Provide the [X, Y] coordinate of the cell's center where the given text is located.  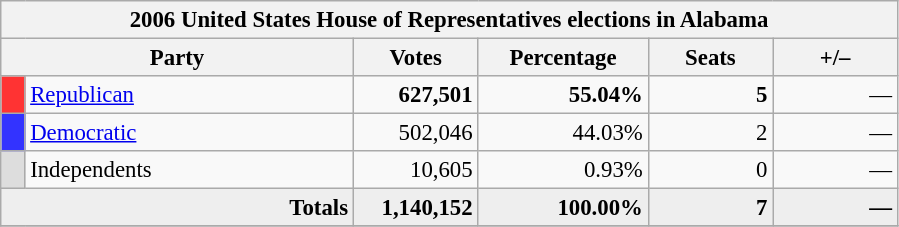
Percentage [563, 58]
Party [178, 58]
2 [710, 133]
+/– [836, 58]
1,140,152 [416, 208]
Totals [178, 208]
7 [710, 208]
2006 United States House of Representatives elections in Alabama [450, 20]
55.04% [563, 95]
0.93% [563, 170]
0 [710, 170]
Democratic [189, 133]
100.00% [563, 208]
502,046 [416, 133]
Votes [416, 58]
Republican [189, 95]
627,501 [416, 95]
44.03% [563, 133]
Independents [189, 170]
Seats [710, 58]
5 [710, 95]
10,605 [416, 170]
